Capture the cell that displays the provided text and extract its (X, Y) central coordinate. 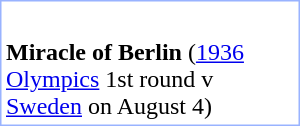
Miracle of Berlin (1936 Olympics 1st round v Sweden on August 4) (150, 80)
